Provide the [x, y] coordinate of the cell's center where the given text is located.  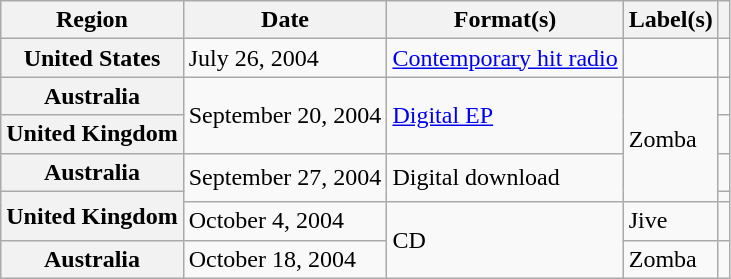
Region [92, 20]
September 20, 2004 [285, 115]
October 4, 2004 [285, 221]
CD [505, 240]
Digital EP [505, 115]
September 27, 2004 [285, 178]
United States [92, 58]
Date [285, 20]
Format(s) [505, 20]
Contemporary hit radio [505, 58]
October 18, 2004 [285, 259]
Jive [670, 221]
Label(s) [670, 20]
Digital download [505, 178]
July 26, 2004 [285, 58]
